Return the [X, Y] coordinate for the center point of the cell that contains the specified text.  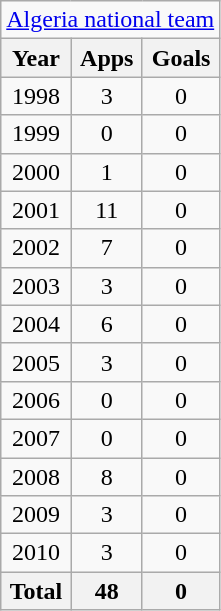
2005 [36, 362]
2008 [36, 477]
2010 [36, 553]
Total [36, 591]
Goals [180, 58]
2003 [36, 286]
2006 [36, 400]
2004 [36, 324]
Year [36, 58]
7 [106, 248]
6 [106, 324]
1 [106, 172]
2002 [36, 248]
Apps [106, 58]
1998 [36, 96]
2001 [36, 210]
11 [106, 210]
1999 [36, 134]
2007 [36, 438]
2000 [36, 172]
48 [106, 591]
8 [106, 477]
2009 [36, 515]
Algeria national team [110, 20]
